Provide the [x, y] coordinate of the cell's center where the given text is located.  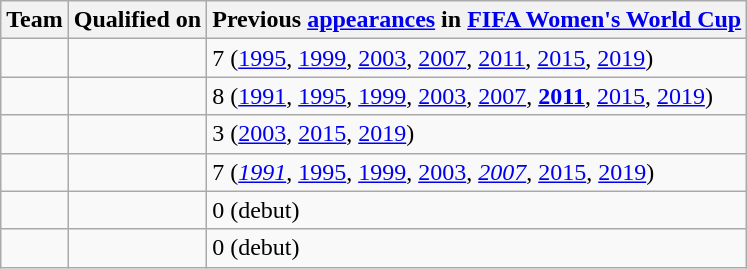
7 (1995, 1999, 2003, 2007, 2011, 2015, 2019) [477, 58]
Previous appearances in FIFA Women's World Cup [477, 20]
7 (1991, 1995, 1999, 2003, 2007, 2015, 2019) [477, 172]
3 (2003, 2015, 2019) [477, 134]
Team [35, 20]
Qualified on [137, 20]
8 (1991, 1995, 1999, 2003, 2007, 2011, 2015, 2019) [477, 96]
